Capture the cell that displays the provided text and extract its [x, y] central coordinate. 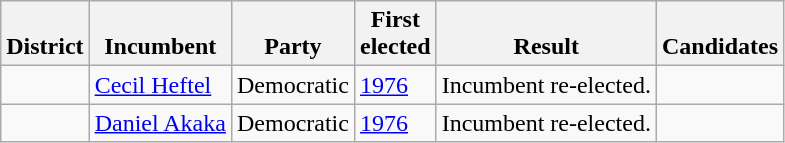
Daniel Akaka [160, 123]
Firstelected [395, 34]
Party [292, 34]
Cecil Heftel [160, 85]
Candidates [720, 34]
District [45, 34]
Incumbent [160, 34]
Result [546, 34]
